Scan for the cell matching the given text and deliver its (X, Y) coordinate at center. 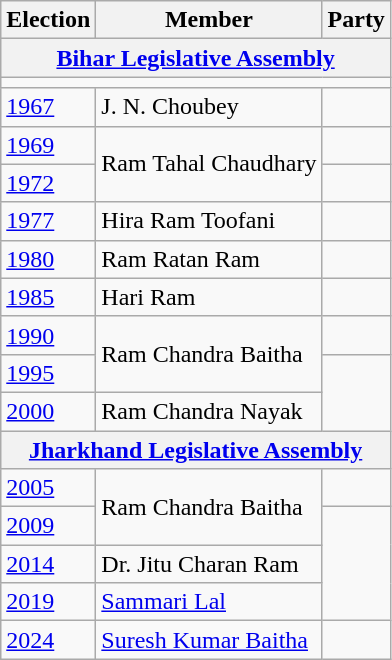
1990 (48, 335)
1969 (48, 145)
Hari Ram (209, 297)
Jharkhand Legislative Assembly (196, 449)
J. N. Choubey (209, 107)
Ram Tahal Chaudhary (209, 164)
1985 (48, 297)
Party (356, 20)
1972 (48, 183)
Suresh Kumar Baitha (209, 640)
Dr. Jitu Charan Ram (209, 564)
2000 (48, 411)
2024 (48, 640)
2005 (48, 488)
2019 (48, 602)
Ram Ratan Ram (209, 259)
2014 (48, 564)
Ram Chandra Nayak (209, 411)
Hira Ram Toofani (209, 221)
Bihar Legislative Assembly (196, 58)
1980 (48, 259)
Member (209, 20)
Election (48, 20)
2009 (48, 526)
1995 (48, 373)
1967 (48, 107)
Sammari Lal (209, 602)
1977 (48, 221)
